Locate the cell with the specified text and output its (x, y) center coordinate. 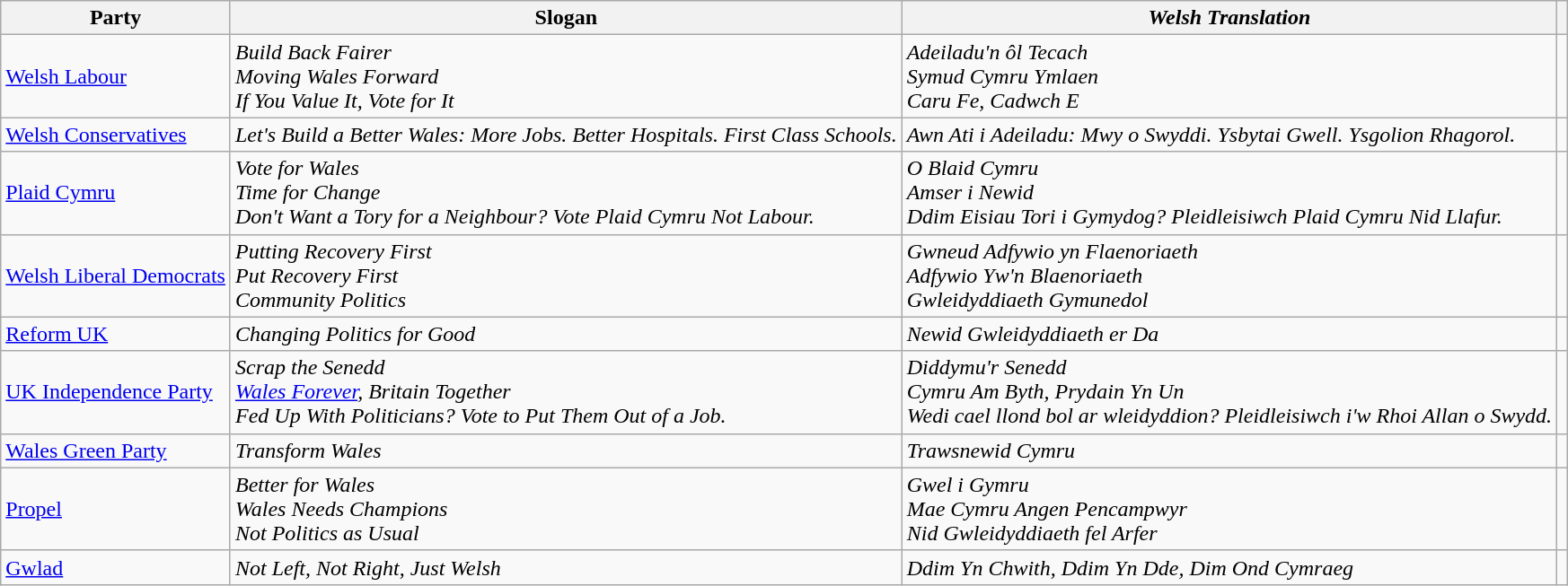
Diddymu'r SeneddCymru Am Byth, Prydain Yn UnWedi cael llond bol ar wleidyddion? Pleidleisiwch i'w Rhoi Allan o Swydd. (1229, 392)
Ddim Yn Chwith, Ddim Yn Dde, Dim Ond Cymraeg (1229, 567)
Putting Recovery FirstPut Recovery FirstCommunity Politics (566, 276)
Welsh Labour (116, 76)
Slogan (566, 18)
Build Back FairerMoving Wales ForwardIf You Value It, Vote for It (566, 76)
Transform Wales (566, 450)
Vote for WalesTime for ChangeDon't Want a Tory for a Neighbour? Vote Plaid Cymru Not Labour. (566, 193)
Reform UK (116, 334)
Newid Gwleidyddiaeth er Da (1229, 334)
Welsh Liberal Democrats (116, 276)
Better for WalesWales Needs ChampionsNot Politics as Usual (566, 509)
Not Left, Not Right, Just Welsh (566, 567)
Propel (116, 509)
Party (116, 18)
Trawsnewid Cymru (1229, 450)
Scrap the SeneddWales Forever, Britain TogetherFed Up With Politicians? Vote to Put Them Out of a Job. (566, 392)
Gwel i GymruMae Cymru Angen PencampwyrNid Gwleidyddiaeth fel Arfer (1229, 509)
Welsh Translation (1229, 18)
UK Independence Party (116, 392)
Gwneud Adfywio yn FlaenoriaethAdfywio Yw'n BlaenoriaethGwleidyddiaeth Gymunedol (1229, 276)
Gwlad (116, 567)
Welsh Conservatives (116, 135)
Wales Green Party (116, 450)
Plaid Cymru (116, 193)
O Blaid CymruAmser i NewidDdim Eisiau Tori i Gymydog? Pleidleisiwch Plaid Cymru Nid Llafur. (1229, 193)
Awn Ati i Adeiladu: Mwy o Swyddi. Ysbytai Gwell. Ysgolion Rhagorol. (1229, 135)
Adeiladu'n ôl TecachSymud Cymru YmlaenCaru Fe, Cadwch E (1229, 76)
Let's Build a Better Wales: More Jobs. Better Hospitals. First Class Schools. (566, 135)
Changing Politics for Good (566, 334)
